Output the [x, y] coordinate of the center of the cell containing the given text.  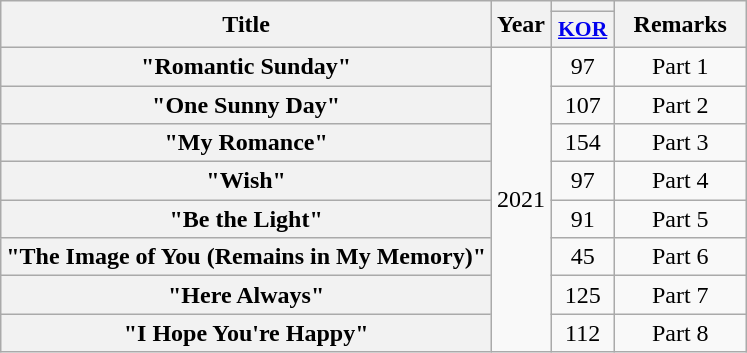
"My Romance" [246, 143]
KOR [583, 30]
"One Sunny Day" [246, 105]
Part 8 [680, 333]
Part 4 [680, 181]
Part 3 [680, 143]
Title [246, 24]
"I Hope You're Happy" [246, 333]
Year [522, 24]
154 [583, 143]
91 [583, 219]
Part 1 [680, 66]
Part 7 [680, 295]
Remarks [680, 24]
2021 [522, 199]
107 [583, 105]
Part 6 [680, 257]
Part 2 [680, 105]
"The Image of You (Remains in My Memory)" [246, 257]
Part 5 [680, 219]
"Here Always" [246, 295]
125 [583, 295]
112 [583, 333]
"Romantic Sunday" [246, 66]
"Be the Light" [246, 219]
45 [583, 257]
"Wish" [246, 181]
